Find where the given text appears and provide that cell's center as [x, y] coordinate. 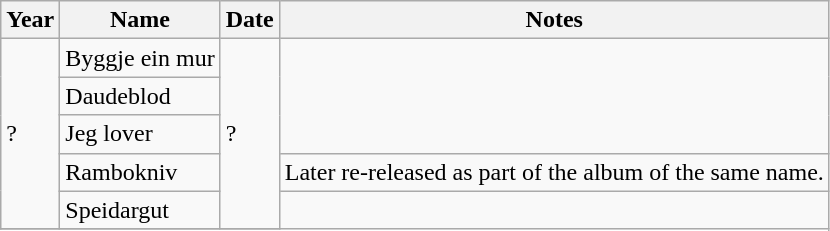
Rambokniv [140, 172]
Name [140, 20]
Speidargut [140, 210]
Year [30, 20]
Later re-released as part of the album of the same name. [554, 172]
Date [250, 20]
Daudeblod [140, 96]
Notes [554, 20]
Jeg lover [140, 134]
Byggje ein mur [140, 58]
